Locate the cell with the specified text and output its (x, y) center coordinate. 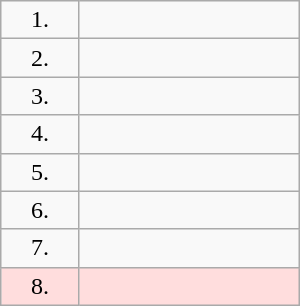
7. (40, 248)
3. (40, 96)
2. (40, 58)
5. (40, 172)
1. (40, 20)
4. (40, 134)
8. (40, 286)
6. (40, 210)
